Extract the (X, Y) coordinate from the center of the cell holding the provided text.  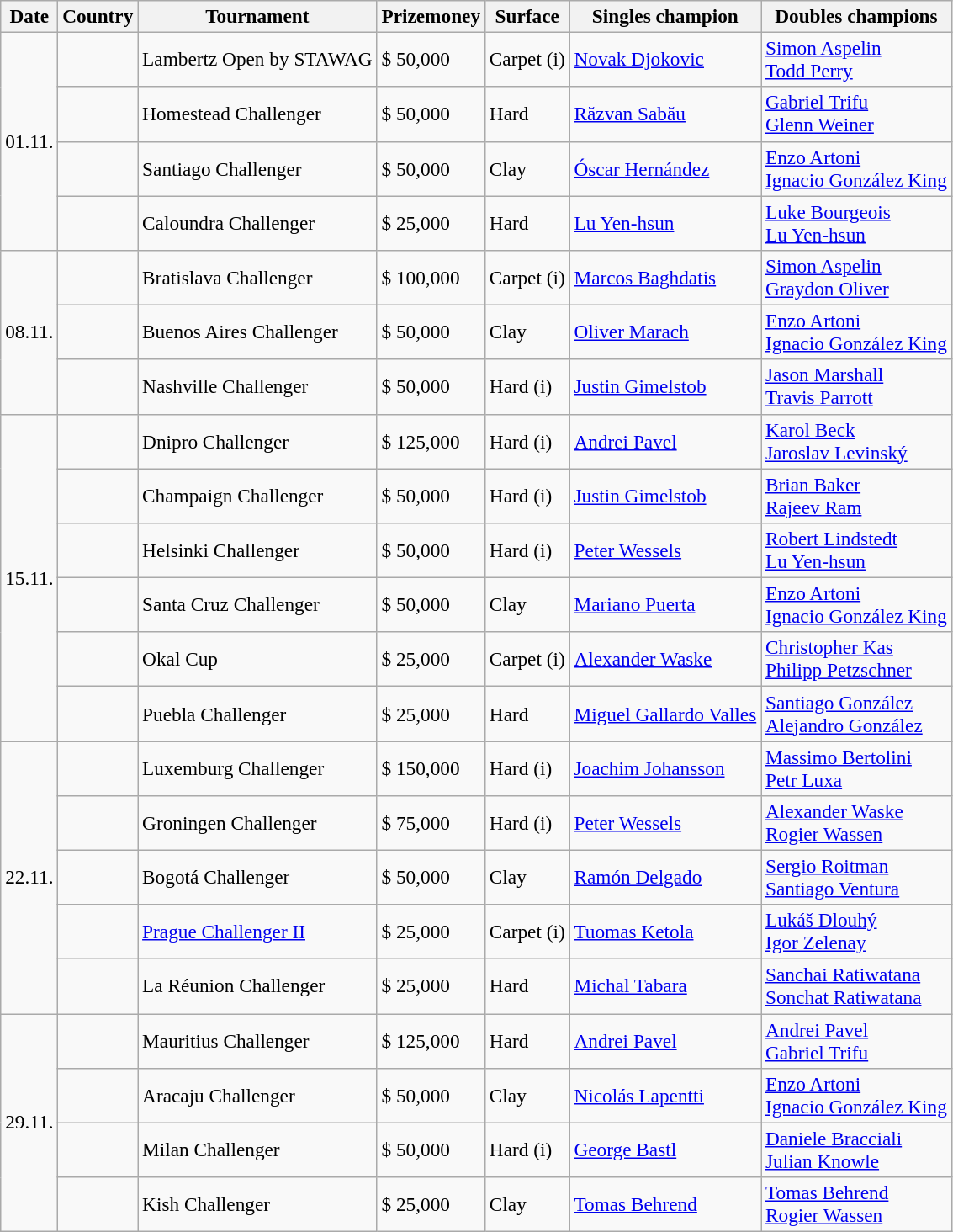
Santiago Challenger (257, 168)
Date (29, 16)
Robert Lindstedt Lu Yen-hsun (856, 550)
Country (98, 16)
Tuomas Ketola (665, 932)
Groningen Challenger (257, 823)
Sergio Roitman Santiago Ventura (856, 877)
Mariano Puerta (665, 604)
Prague Challenger II (257, 932)
15.11. (29, 577)
Luxemburg Challenger (257, 767)
Okal Cup (257, 660)
Jason Marshall Travis Parrott (856, 387)
Doubles champions (856, 16)
Tomas Behrend (665, 1203)
Tomas Behrend Rogier Wassen (856, 1203)
$ 100,000 (431, 278)
Lu Yen-hsun (665, 222)
Alexander Waske (665, 660)
Massimo Bertolini Petr Luxa (856, 767)
Sanchai Ratiwatana Sonchat Ratiwatana (856, 986)
$ 150,000 (431, 767)
Nashville Challenger (257, 387)
08.11. (29, 332)
Marcos Baghdatis (665, 278)
22.11. (29, 877)
$ 75,000 (431, 823)
Novak Djokovic (665, 59)
Oliver Marach (665, 332)
Michal Tabara (665, 986)
Santa Cruz Challenger (257, 604)
George Bastl (665, 1150)
Homestead Challenger (257, 114)
Gabriel Trifu Glenn Weiner (856, 114)
Daniele Bracciali Julian Knowle (856, 1150)
Singles champion (665, 16)
Nicolás Lapentti (665, 1096)
Brian Baker Rajeev Ram (856, 495)
Simon Aspelin Todd Perry (856, 59)
Mauritius Challenger (257, 1040)
Tournament (257, 16)
Andrei Pavel Gabriel Trifu (856, 1040)
01.11. (29, 141)
Lukáš Dlouhý Igor Zelenay (856, 932)
Joachim Johansson (665, 767)
Puebla Challenger (257, 714)
Caloundra Challenger (257, 222)
Prizemoney (431, 16)
Karol Beck Jaroslav Levinský (856, 441)
Lambertz Open by STAWAG (257, 59)
Kish Challenger (257, 1203)
Ramón Delgado (665, 877)
Simon Aspelin Graydon Oliver (856, 278)
Miguel Gallardo Valles (665, 714)
29.11. (29, 1123)
Santiago González Alejandro González (856, 714)
Champaign Challenger (257, 495)
Helsinki Challenger (257, 550)
Buenos Aires Challenger (257, 332)
Alexander Waske Rogier Wassen (856, 823)
Óscar Hernández (665, 168)
Bogotá Challenger (257, 877)
Luke Bourgeois Lu Yen-hsun (856, 222)
Aracaju Challenger (257, 1096)
La Réunion Challenger (257, 986)
Christopher Kas Philipp Petzschner (856, 660)
Răzvan Sabău (665, 114)
Bratislava Challenger (257, 278)
Dnipro Challenger (257, 441)
Milan Challenger (257, 1150)
Surface (527, 16)
